Find where the given text appears and provide that cell's center as (x, y) coordinate. 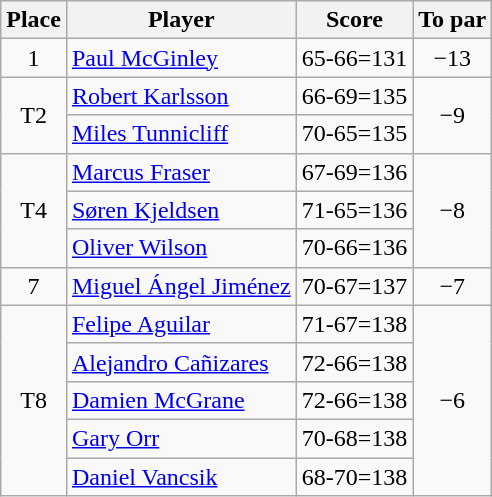
70-66=136 (354, 248)
Gary Orr (181, 438)
Felipe Aguilar (181, 324)
Alejandro Cañizares (181, 362)
65-66=131 (354, 58)
Miguel Ángel Jiménez (181, 286)
71-65=136 (354, 210)
7 (34, 286)
−8 (452, 210)
−6 (452, 400)
68-70=138 (354, 477)
−7 (452, 286)
Søren Kjeldsen (181, 210)
Robert Karlsson (181, 96)
70-68=138 (354, 438)
−9 (452, 115)
70-65=135 (354, 134)
Miles Tunnicliff (181, 134)
Damien McGrane (181, 400)
To par (452, 20)
T8 (34, 400)
Paul McGinley (181, 58)
70-67=137 (354, 286)
Marcus Fraser (181, 172)
Oliver Wilson (181, 248)
66-69=135 (354, 96)
Score (354, 20)
1 (34, 58)
Player (181, 20)
T4 (34, 210)
−13 (452, 58)
Daniel Vancsik (181, 477)
67-69=136 (354, 172)
Place (34, 20)
71-67=138 (354, 324)
T2 (34, 115)
